Locate the cell with the specified text and output its [X, Y] center coordinate. 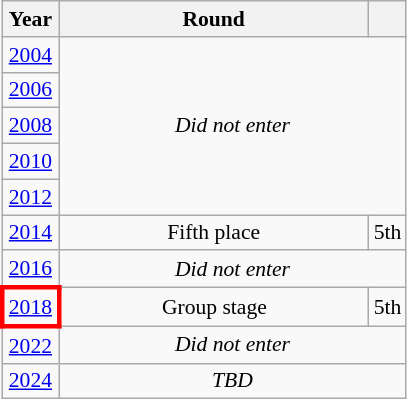
TBD [233, 381]
2018 [30, 308]
2010 [30, 162]
2014 [30, 233]
2008 [30, 126]
2006 [30, 90]
2022 [30, 344]
2016 [30, 270]
Year [30, 19]
Fifth place [214, 233]
2024 [30, 381]
2004 [30, 55]
2012 [30, 197]
Group stage [214, 308]
Round [214, 19]
